Return (X, Y) of the center of cell containing provided text 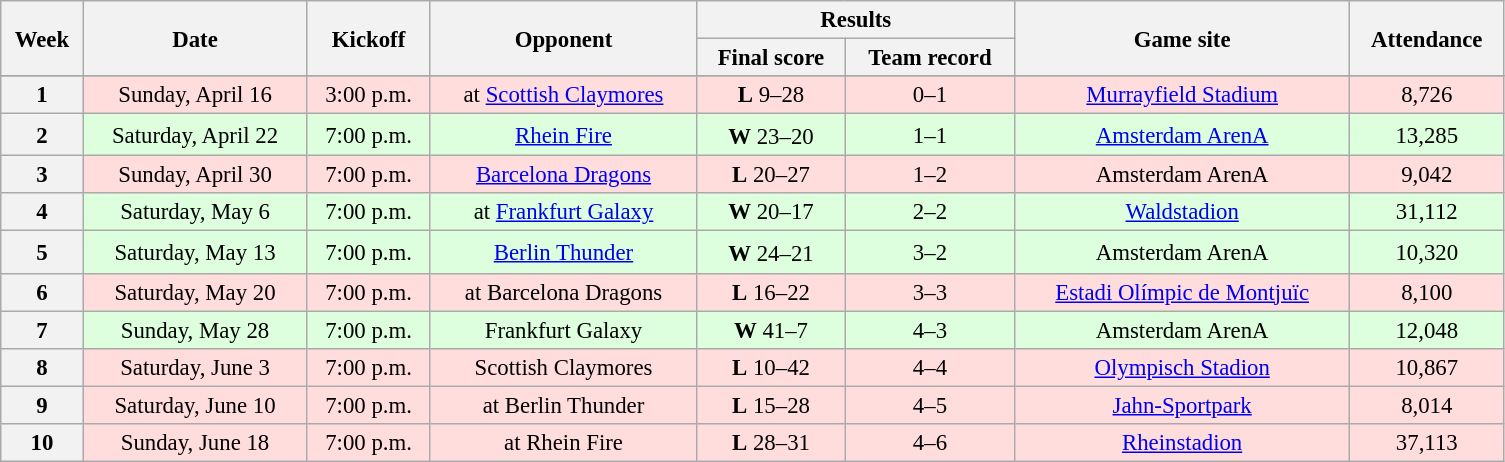
8,726 (1428, 95)
Game site (1182, 38)
4–5 (930, 405)
1–1 (930, 135)
Berlin Thunder (564, 252)
Saturday, May 13 (195, 252)
4 (42, 213)
8,100 (1428, 292)
3–3 (930, 292)
4–3 (930, 330)
Results (856, 20)
4–6 (930, 443)
7 (42, 330)
10,320 (1428, 252)
Saturday, June 3 (195, 367)
Saturday, April 22 (195, 135)
12,048 (1428, 330)
Estadi Olímpic de Montjuïc (1182, 292)
Scottish Claymores (564, 367)
L 20–27 (771, 175)
8 (42, 367)
L 10–42 (771, 367)
at Scottish Claymores (564, 95)
W 24–21 (771, 252)
Attendance (1428, 38)
3 (42, 175)
L 16–22 (771, 292)
3:00 p.m. (368, 95)
Rhein Fire (564, 135)
Saturday, May 6 (195, 213)
5 (42, 252)
2 (42, 135)
L 28–31 (771, 443)
8,014 (1428, 405)
L 15–28 (771, 405)
37,113 (1428, 443)
at Rhein Fire (564, 443)
9,042 (1428, 175)
Sunday, April 16 (195, 95)
Sunday, April 30 (195, 175)
W 41–7 (771, 330)
Sunday, May 28 (195, 330)
Frankfurt Galaxy (564, 330)
Jahn-Sportpark (1182, 405)
Barcelona Dragons (564, 175)
Kickoff (368, 38)
W 23–20 (771, 135)
L 9–28 (771, 95)
13,285 (1428, 135)
at Barcelona Dragons (564, 292)
Saturday, June 10 (195, 405)
4–4 (930, 367)
1–2 (930, 175)
31,112 (1428, 213)
at Frankfurt Galaxy (564, 213)
2–2 (930, 213)
Date (195, 38)
W 20–17 (771, 213)
Murrayfield Stadium (1182, 95)
at Berlin Thunder (564, 405)
6 (42, 292)
1 (42, 95)
Opponent (564, 38)
Waldstadion (1182, 213)
Team record (930, 58)
Sunday, June 18 (195, 443)
10,867 (1428, 367)
0–1 (930, 95)
Olympisch Stadion (1182, 367)
9 (42, 405)
Saturday, May 20 (195, 292)
Final score (771, 58)
10 (42, 443)
Week (42, 38)
3–2 (930, 252)
Rheinstadion (1182, 443)
